Return [X, Y] of the center of cell containing provided text 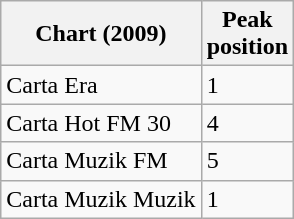
4 [247, 123]
5 [247, 161]
Carta Hot FM 30 [101, 123]
Chart (2009) [101, 34]
Peakposition [247, 34]
Carta Muzik FM [101, 161]
Carta Muzik Muzik [101, 199]
Carta Era [101, 85]
